Search for the cell housing the specified text and yield its (x, y) center coordinate. 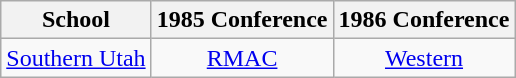
Southern Utah (76, 58)
Western (424, 58)
1986 Conference (424, 20)
RMAC (242, 58)
1985 Conference (242, 20)
School (76, 20)
